Return the (x, y) coordinate for the center point of the cell that contains the specified text.  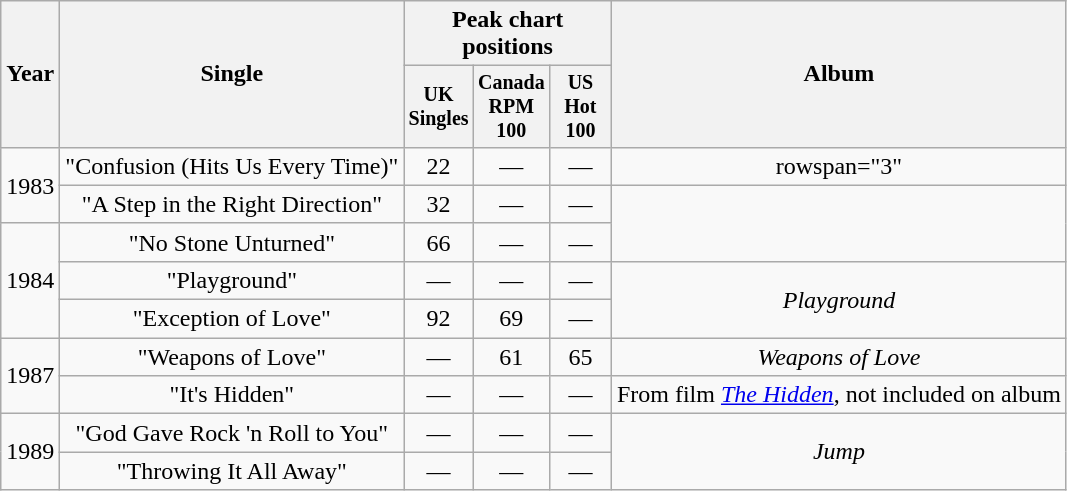
22 (438, 166)
1987 (30, 376)
Jump (838, 452)
rowspan="3" (838, 166)
"A Step in the Right Direction" (232, 204)
From film The Hidden, not included on album (838, 395)
"Confusion (Hits Us Every Time)" (232, 166)
Single (232, 74)
66 (438, 242)
"No Stone Unturned" (232, 242)
92 (438, 319)
US Hot 100 (580, 106)
Year (30, 74)
"Throwing It All Away" (232, 471)
Canada RPM 100 (511, 106)
Playground (838, 299)
Peak chart positions (508, 34)
"It's Hidden" (232, 395)
"Exception of Love" (232, 319)
69 (511, 319)
1983 (30, 185)
"Playground" (232, 280)
UK Singles (438, 106)
65 (580, 357)
1984 (30, 280)
1989 (30, 452)
32 (438, 204)
"God Gave Rock 'n Roll to You" (232, 433)
"Weapons of Love" (232, 357)
Weapons of Love (838, 357)
61 (511, 357)
Album (838, 74)
